Find where the given text appears and provide that cell's center as [x, y] coordinate. 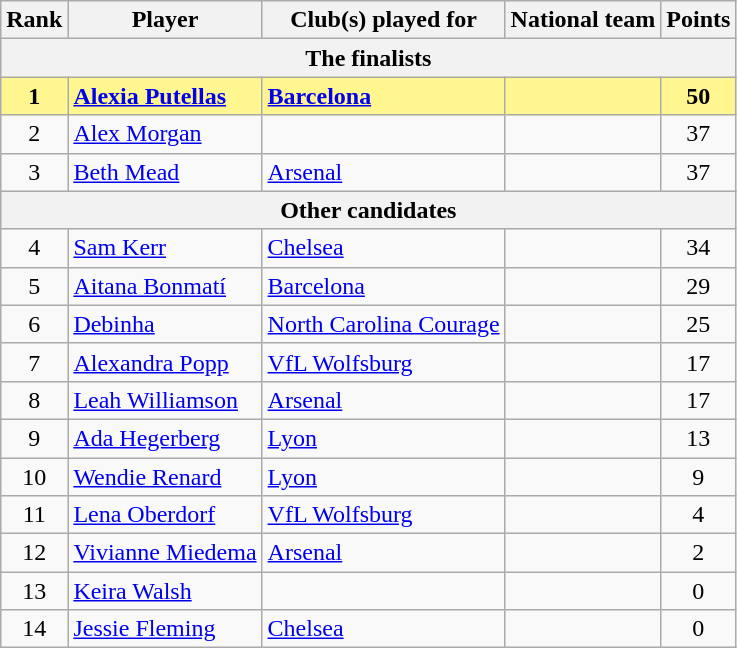
Lena Oberdorf [165, 515]
Alex Morgan [165, 134]
The finalists [368, 58]
Alexandra Popp [165, 362]
14 [34, 629]
6 [34, 324]
North Carolina Courage [384, 324]
29 [698, 286]
12 [34, 553]
Vivianne Miedema [165, 553]
5 [34, 286]
8 [34, 400]
Club(s) played for [384, 20]
1 [34, 96]
11 [34, 515]
Sam Kerr [165, 248]
50 [698, 96]
3 [34, 172]
10 [34, 477]
Wendie Renard [165, 477]
Leah Williamson [165, 400]
National team [583, 20]
Player [165, 20]
Keira Walsh [165, 591]
25 [698, 324]
7 [34, 362]
Ada Hegerberg [165, 438]
Aitana Bonmatí [165, 286]
Points [698, 20]
Other candidates [368, 210]
Beth Mead [165, 172]
Rank [34, 20]
34 [698, 248]
Jessie Fleming [165, 629]
Alexia Putellas [165, 96]
Debinha [165, 324]
